Identify which cell holds the provided text, then report its [X, Y] central coordinate. 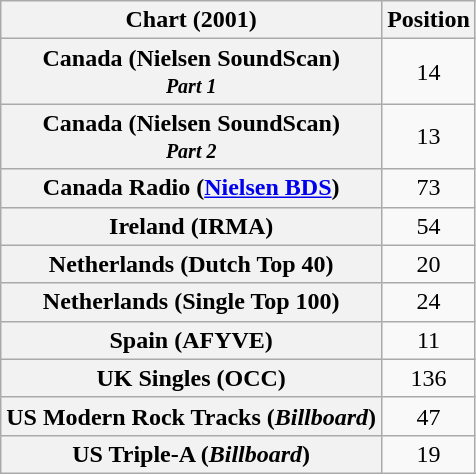
47 [429, 416]
Ireland (IRMA) [192, 226]
Netherlands (Single Top 100) [192, 302]
11 [429, 340]
24 [429, 302]
Canada Radio (Nielsen BDS) [192, 188]
19 [429, 454]
13 [429, 136]
14 [429, 72]
73 [429, 188]
20 [429, 264]
UK Singles (OCC) [192, 378]
Spain (AFYVE) [192, 340]
136 [429, 378]
Canada (Nielsen SoundScan)Part 1 [192, 72]
Chart (2001) [192, 20]
Canada (Nielsen SoundScan)Part 2 [192, 136]
Position [429, 20]
US Triple-A (Billboard) [192, 454]
US Modern Rock Tracks (Billboard) [192, 416]
Netherlands (Dutch Top 40) [192, 264]
54 [429, 226]
